Capture the cell that displays the provided text and extract its (x, y) central coordinate. 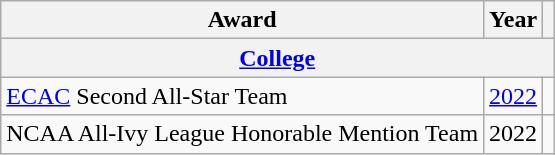
ECAC Second All-Star Team (242, 96)
Award (242, 20)
College (278, 58)
NCAA All-Ivy League Honorable Mention Team (242, 134)
Year (514, 20)
